Output the (X, Y) coordinate of the center of the cell containing the given text.  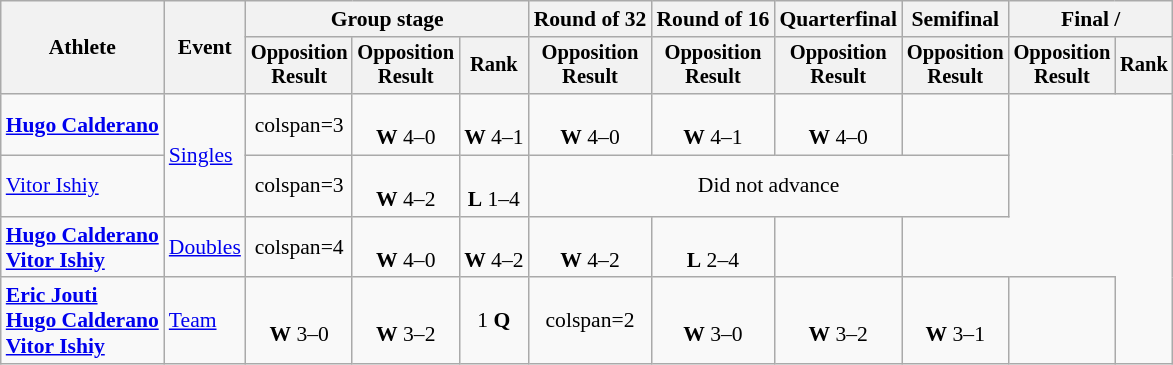
Semifinal (956, 19)
Singles (205, 155)
W 3–1 (956, 322)
Hugo Calderano (82, 124)
Group stage (388, 19)
Doubles (205, 248)
Final / (1091, 19)
L 2–4 (712, 248)
Did not advance (769, 186)
1 Q (494, 322)
Athlete (82, 48)
Round of 16 (712, 19)
Event (205, 48)
Vitor Ishiy (82, 186)
colspan=2 (590, 322)
Team (205, 322)
Quarterfinal (838, 19)
colspan=4 (300, 248)
L 1–4 (494, 186)
Hugo CalderanoVitor Ishiy (82, 248)
Round of 32 (590, 19)
Eric JoutiHugo CalderanoVitor Ishiy (82, 322)
